Output the (X, Y) coordinate of the center of the cell containing the given text.  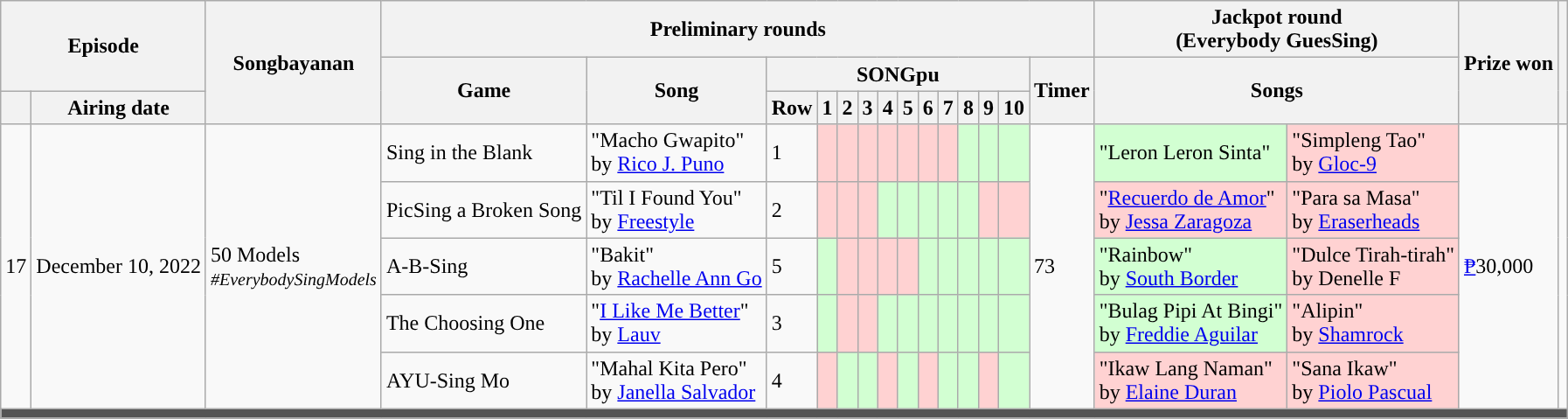
"Bakit"by Rachelle Ann Go (676, 266)
AYU-Sing Mo (483, 380)
"Mahal Kita Pero"by Janella Salvador (676, 380)
Episode (103, 45)
₱30,000 (1509, 266)
17 (16, 266)
SONGpu (898, 74)
"I Like Me Better"by Lauv (676, 324)
The Choosing One (483, 324)
6 (928, 108)
"Para sa Masa"by Eraserheads (1374, 210)
9 (988, 108)
PicSing a Broken Song (483, 210)
50 Models#EverybodySingModels (294, 266)
Songs (1276, 91)
Timer (1063, 91)
"Leron Leron Sinta" (1190, 152)
73 (1063, 266)
Game (483, 91)
December 10, 2022 (119, 266)
Jackpot round(Everybody GuesSing) (1276, 30)
"Dulce Tirah-tirah"by Denelle F (1374, 266)
"Macho Gwapito"by Rico J. Puno (676, 152)
Airing date (119, 108)
"Recuerdo de Amor"by Jessa Zaragoza (1190, 210)
8 (968, 108)
Preliminary rounds (738, 30)
"Til I Found You"by Freestyle (676, 210)
"Sana Ikaw"by Piolo Pascual (1374, 380)
"Rainbow"by South Border (1190, 266)
Row (792, 108)
Songbayanan (294, 63)
"Alipin"by Shamrock (1374, 324)
Song (676, 91)
Sing in the Blank (483, 152)
"Bulag Pipi At Bingi"by Freddie Aguilar (1190, 324)
10 (1014, 108)
"Ikaw Lang Naman"by Elaine Duran (1190, 380)
Prize won (1509, 63)
"Simpleng Tao"by Gloc-9 (1374, 152)
7 (947, 108)
A-B-Sing (483, 266)
